Locate the cell with the specified text and output its (X, Y) center coordinate. 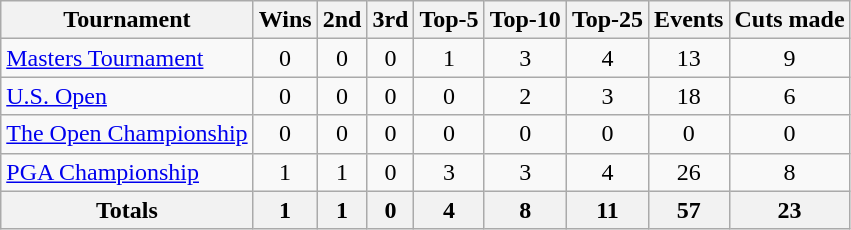
Cuts made (790, 20)
57 (689, 210)
26 (689, 172)
Wins (285, 20)
23 (790, 210)
Top-5 (449, 20)
9 (790, 58)
2nd (342, 20)
U.S. Open (127, 96)
11 (607, 210)
13 (689, 58)
The Open Championship (127, 134)
PGA Championship (127, 172)
18 (689, 96)
Top-10 (525, 20)
2 (525, 96)
Masters Tournament (127, 58)
Top-25 (607, 20)
Totals (127, 210)
6 (790, 96)
Events (689, 20)
3rd (390, 20)
Tournament (127, 20)
